From the cell containing the given text, extract its center point as [X, Y] coordinate. 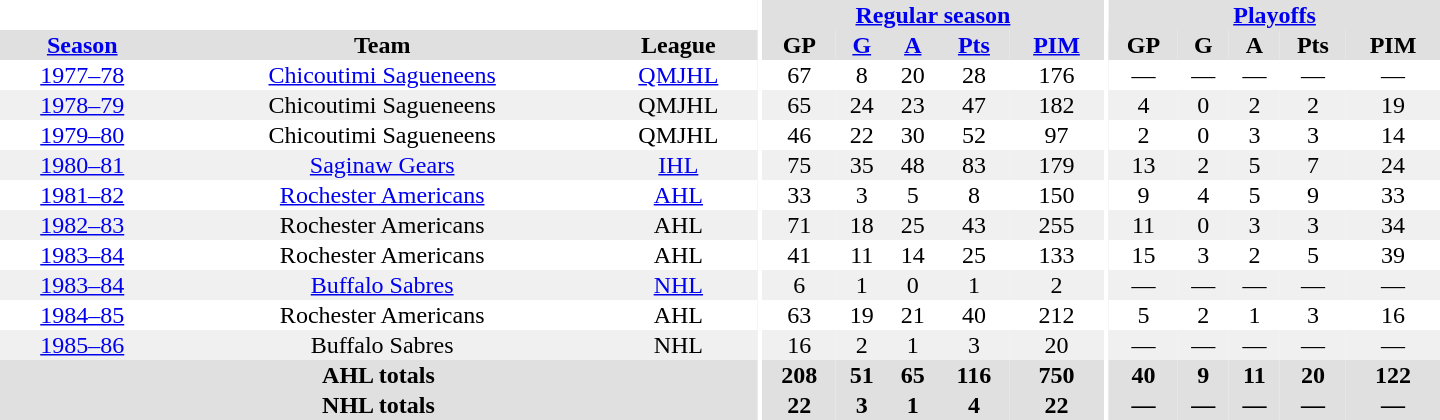
83 [974, 165]
IHL [678, 165]
21 [912, 315]
208 [799, 375]
30 [912, 135]
7 [1313, 165]
6 [799, 285]
63 [799, 315]
13 [1144, 165]
179 [1057, 165]
1982–83 [82, 225]
750 [1057, 375]
212 [1057, 315]
43 [974, 225]
1980–81 [82, 165]
Playoffs [1274, 15]
116 [974, 375]
League [678, 45]
NHL totals [378, 405]
18 [862, 225]
Saginaw Gears [382, 165]
122 [1393, 375]
Regular season [932, 15]
182 [1057, 105]
28 [974, 75]
133 [1057, 255]
47 [974, 105]
176 [1057, 75]
1984–85 [82, 315]
48 [912, 165]
51 [862, 375]
35 [862, 165]
41 [799, 255]
Team [382, 45]
52 [974, 135]
75 [799, 165]
71 [799, 225]
46 [799, 135]
67 [799, 75]
255 [1057, 225]
1978–79 [82, 105]
23 [912, 105]
1981–82 [82, 195]
97 [1057, 135]
1977–78 [82, 75]
15 [1144, 255]
150 [1057, 195]
39 [1393, 255]
1979–80 [82, 135]
Season [82, 45]
34 [1393, 225]
1985–86 [82, 345]
AHL totals [378, 375]
